Locate the cell with the specified text and output its (x, y) center coordinate. 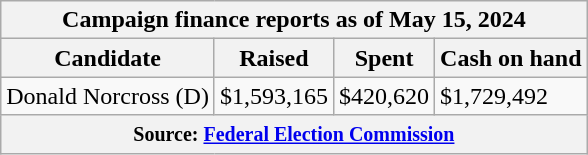
$1,729,492 (511, 96)
Source: Federal Election Commission (294, 134)
Raised (274, 58)
Cash on hand (511, 58)
$1,593,165 (274, 96)
Campaign finance reports as of May 15, 2024 (294, 20)
Candidate (108, 58)
$420,620 (384, 96)
Spent (384, 58)
Donald Norcross (D) (108, 96)
